Provide the (X, Y) coordinate of the cell's center where the given text is located.  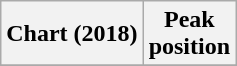
Chart (2018) (72, 34)
Peakposition (189, 34)
